Extract the (x, y) coordinate from the center of the cell holding the provided text.  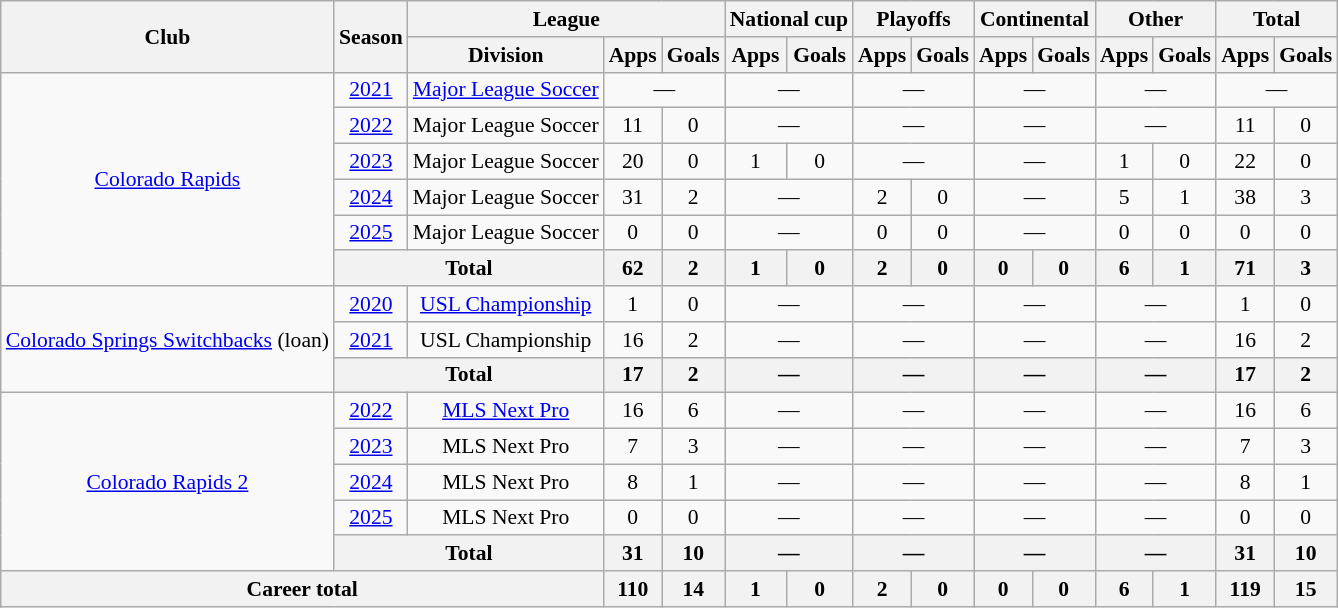
71 (1245, 269)
Club (168, 36)
38 (1245, 197)
15 (1306, 589)
14 (694, 589)
Colorado Rapids (168, 179)
Other (1156, 19)
22 (1245, 162)
National cup (789, 19)
Season (371, 36)
2020 (371, 304)
Division (506, 55)
Playoffs (914, 19)
Colorado Rapids 2 (168, 482)
62 (633, 269)
Colorado Springs Switchbacks (loan) (168, 340)
Career total (302, 589)
110 (633, 589)
20 (633, 162)
5 (1124, 197)
119 (1245, 589)
Continental (1034, 19)
League (566, 19)
